Scan for the cell matching the given text and deliver its [X, Y] coordinate at center. 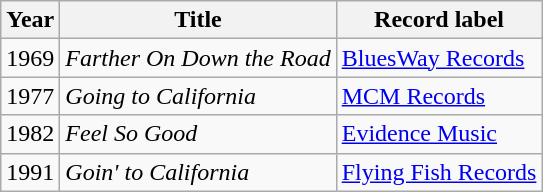
Farther On Down the Road [198, 58]
Title [198, 20]
MCM Records [439, 96]
Flying Fish Records [439, 172]
1977 [30, 96]
Going to California [198, 96]
1969 [30, 58]
Feel So Good [198, 134]
Year [30, 20]
Record label [439, 20]
Goin' to California [198, 172]
BluesWay Records [439, 58]
1982 [30, 134]
Evidence Music [439, 134]
1991 [30, 172]
